Detect which cell encompasses the target text, then output its [X, Y] center coordinate. 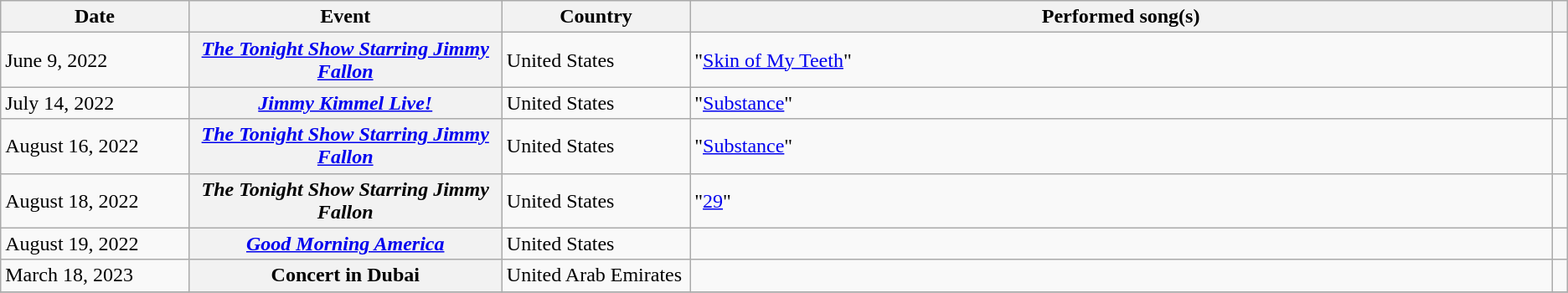
Country [596, 17]
Concert in Dubai [345, 275]
Performed song(s) [1121, 17]
"Skin of My Teeth" [1121, 60]
Good Morning America [345, 244]
Jimmy Kimmel Live! [345, 103]
Date [95, 17]
United Arab Emirates [596, 275]
March 18, 2023 [95, 275]
August 18, 2022 [95, 201]
August 19, 2022 [95, 244]
"29" [1121, 201]
August 16, 2022 [95, 146]
Event [345, 17]
June 9, 2022 [95, 60]
July 14, 2022 [95, 103]
